Identify which cell holds the provided text, then report its [x, y] central coordinate. 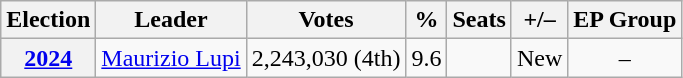
2,243,030 (4th) [326, 58]
9.6 [426, 58]
2024 [48, 58]
New [539, 58]
– [625, 58]
Maurizio Lupi [171, 58]
Seats [479, 20]
Election [48, 20]
+/– [539, 20]
Votes [326, 20]
EP Group [625, 20]
Leader [171, 20]
% [426, 20]
